Output the (x, y) coordinate of the center of the cell containing the given text.  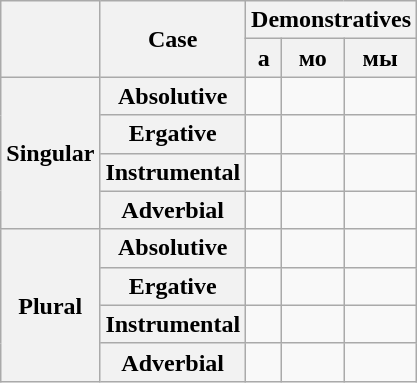
мо (313, 58)
мы (380, 58)
Plural (50, 305)
а (264, 58)
Demonstratives (332, 20)
Singular (50, 153)
Case (173, 39)
